Determine the [X, Y] coordinate at the center of the cell enclosing the given text.  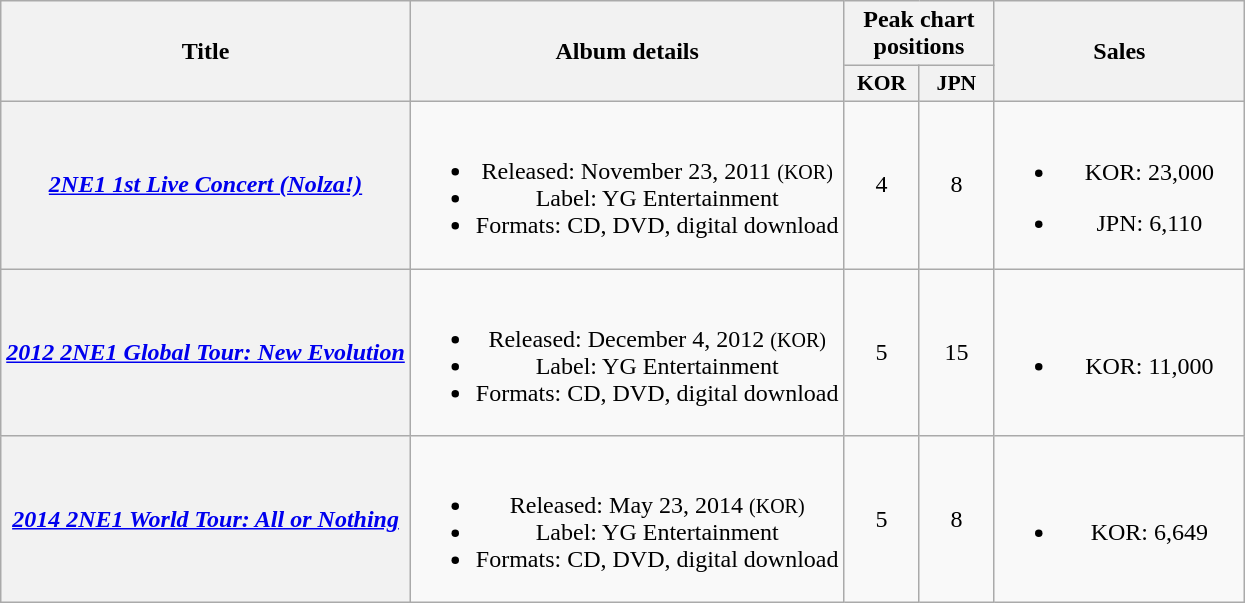
2012 2NE1 Global Tour: New Evolution [206, 352]
Peak chart positions [919, 34]
Sales [1120, 52]
KOR: 6,649 [1120, 520]
4 [882, 184]
JPN [956, 84]
2NE1 1st Live Concert (Nolza!) [206, 184]
KOR: 23,000JPN: 6,110 [1120, 184]
Released: November 23, 2011 (KOR)Label: YG EntertainmentFormats: CD, DVD, digital download [627, 184]
Album details [627, 52]
15 [956, 352]
KOR: 11,000 [1120, 352]
Title [206, 52]
2014 2NE1 World Tour: All or Nothing [206, 520]
Released: May 23, 2014 (KOR)Label: YG EntertainmentFormats: CD, DVD, digital download [627, 520]
Released: December 4, 2012 (KOR)Label: YG EntertainmentFormats: CD, DVD, digital download [627, 352]
KOR [882, 84]
